Find where the given text appears and provide that cell's center as [x, y] coordinate. 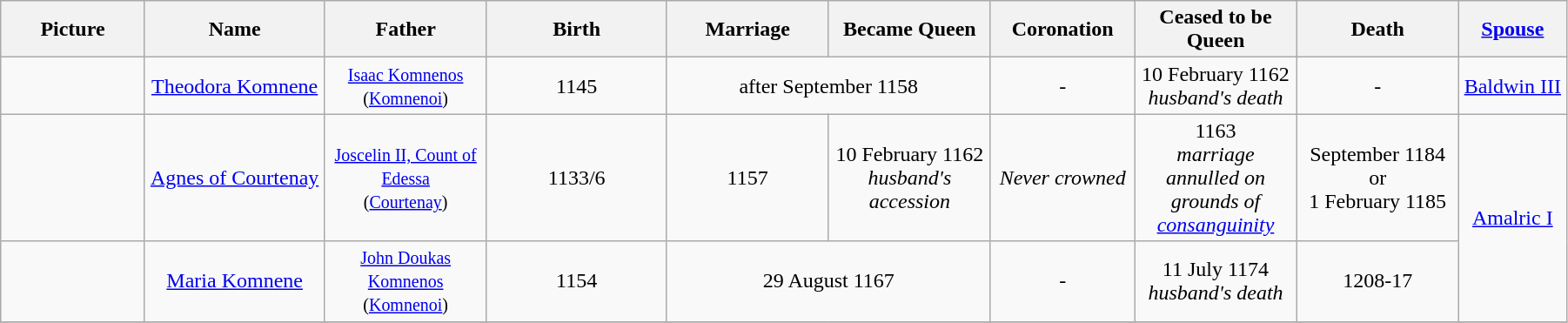
Maria Komnene [235, 281]
Joscelin II, Count of Edessa(Courtenay) [405, 178]
Isaac Komnenos(Komnenoi) [405, 85]
1208-17 [1377, 281]
1157 [747, 178]
10 February 1162husband's death [1216, 85]
Birth [576, 30]
Theodora Komnene [235, 85]
Ceased to be Queen [1216, 30]
1163marriage annulled on grounds of consanguinity [1216, 178]
Baldwin III [1512, 85]
Coronation [1062, 30]
after September 1158 [828, 85]
Death [1377, 30]
September 1184or1 February 1185 [1377, 178]
Agnes of Courtenay [235, 178]
10 February 1162husband's accession [909, 178]
Father [405, 30]
Became Queen [909, 30]
Marriage [747, 30]
Name [235, 30]
Picture [73, 30]
1154 [576, 281]
Never crowned [1062, 178]
1145 [576, 85]
Spouse [1512, 30]
11 July 1174husband's death [1216, 281]
29 August 1167 [828, 281]
Amalric I [1512, 218]
John Doukas Komnenos(Komnenoi) [405, 281]
1133/6 [576, 178]
